Provide the (X, Y) coordinate of the cell's center where the given text is located.  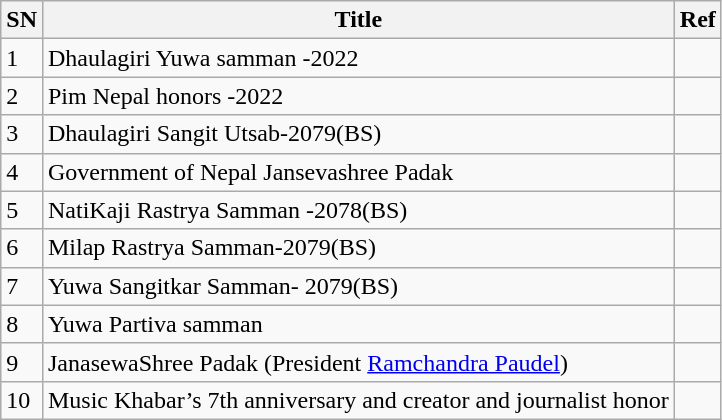
JanasewaShree Padak (President Ramchandra Paudel) (358, 362)
Pim Nepal honors -2022 (358, 96)
NatiKaji Rastrya Samman -2078(BS) (358, 210)
3 (22, 134)
Title (358, 20)
1 (22, 58)
Government of Nepal Jansevashree Padak (358, 172)
8 (22, 324)
Music Khabar’s 7th anniversary and creator and journalist honor (358, 400)
10 (22, 400)
Yuwa Sangitkar Samman- 2079(BS) (358, 286)
7 (22, 286)
Milap Rastrya Samman-2079(BS) (358, 248)
9 (22, 362)
Yuwa Partiva samman (358, 324)
2 (22, 96)
5 (22, 210)
Dhaulagiri Sangit Utsab-2079(BS) (358, 134)
4 (22, 172)
Dhaulagiri Yuwa samman -2022 (358, 58)
SN (22, 20)
6 (22, 248)
Ref (698, 20)
